Scan for the cell matching the given text and deliver its [X, Y] coordinate at center. 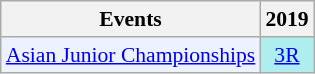
Asian Junior Championships [131, 55]
2019 [286, 19]
Events [131, 19]
3R [286, 55]
